Capture the cell that displays the provided text and extract its [x, y] central coordinate. 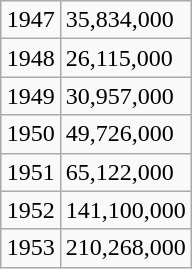
1947 [30, 20]
1951 [30, 172]
1953 [30, 248]
1948 [30, 58]
65,122,000 [126, 172]
210,268,000 [126, 248]
141,100,000 [126, 210]
1949 [30, 96]
30,957,000 [126, 96]
26,115,000 [126, 58]
1950 [30, 134]
1952 [30, 210]
35,834,000 [126, 20]
49,726,000 [126, 134]
